Scan for the cell matching the given text and deliver its (x, y) coordinate at center. 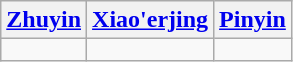
Zhuyin (44, 20)
Pinyin (253, 20)
Xiao'erjing (150, 20)
